Output the [x, y] coordinate of the center of the cell containing the given text.  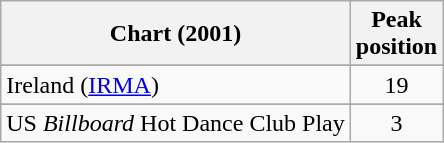
3 [396, 123]
US Billboard Hot Dance Club Play [176, 123]
Ireland (IRMA) [176, 85]
19 [396, 85]
Peakposition [396, 34]
Chart (2001) [176, 34]
